Determine the [X, Y] coordinate at the center of the cell enclosing the given text.  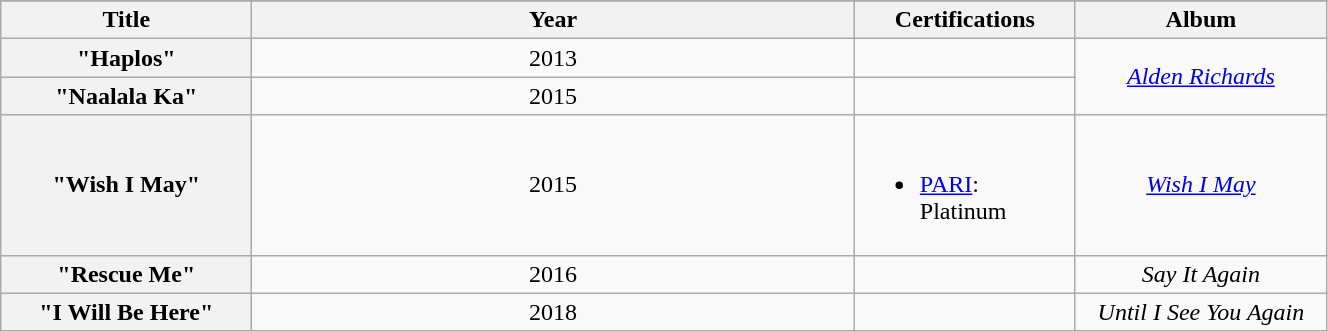
Title [126, 20]
"Wish I May" [126, 185]
Wish I May [1200, 185]
Until I See You Again [1200, 312]
"Rescue Me" [126, 274]
"Naalala Ka" [126, 96]
"Haplos" [126, 58]
2018 [554, 312]
Alden Richards [1200, 77]
2013 [554, 58]
Certifications [964, 20]
"I Will Be Here" [126, 312]
Year [554, 20]
Say It Again [1200, 274]
Album [1200, 20]
PARI: Platinum [964, 185]
2016 [554, 274]
